Identify which cell holds the provided text, then report its (X, Y) central coordinate. 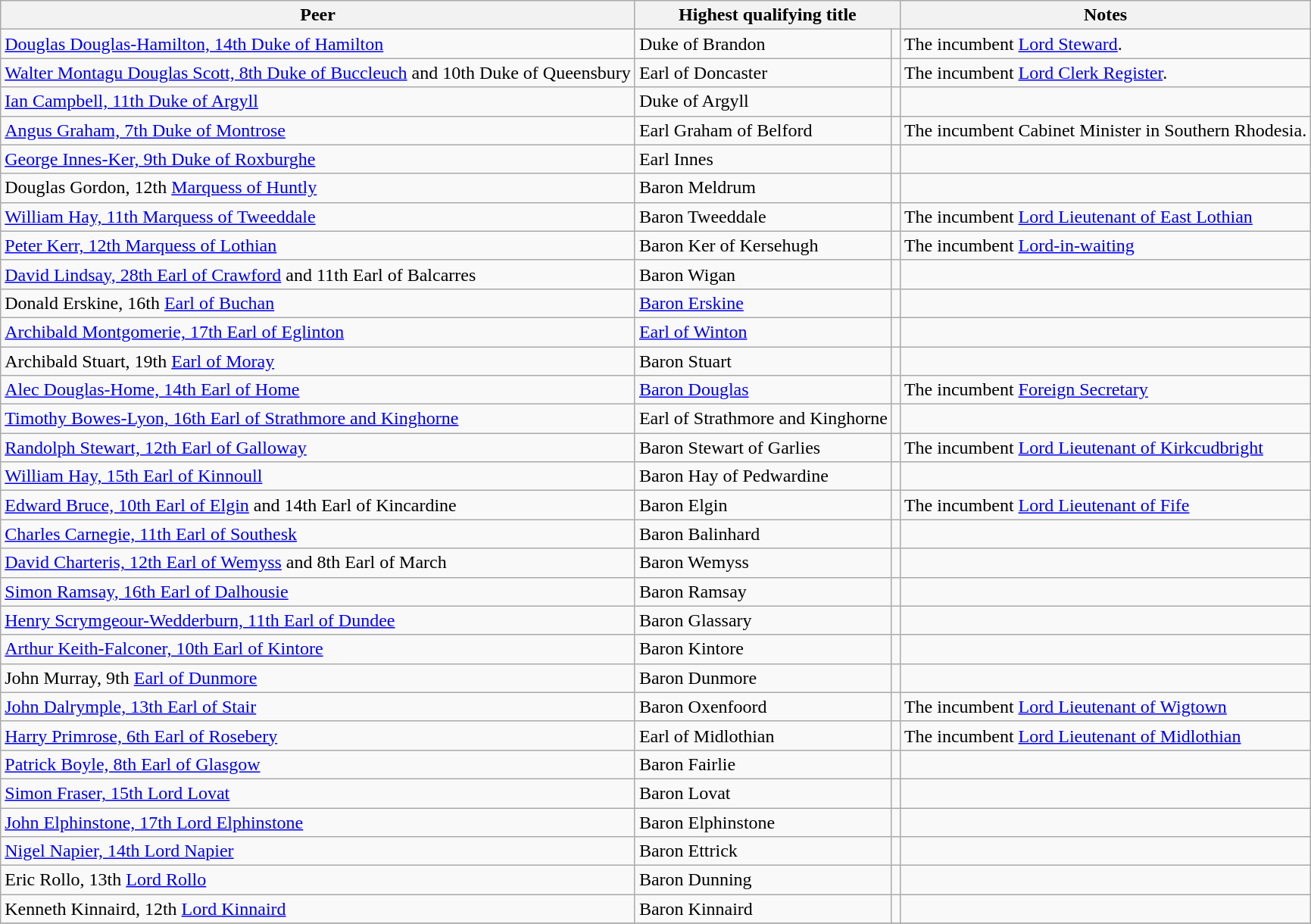
Baron Kinnaird (763, 909)
The incumbent Lord Lieutenant of Midlothian (1105, 735)
Donald Erskine, 16th Earl of Buchan (318, 303)
The incumbent Lord Lieutenant of Wigtown (1105, 707)
Alec Douglas-Home, 14th Earl of Home (318, 390)
Henry Scrymgeour-Wedderburn, 11th Earl of Dundee (318, 620)
Simon Ramsay, 16th Earl of Dalhousie (318, 592)
Baron Ker of Kersehugh (763, 245)
Baron Dunning (763, 880)
Timothy Bowes-Lyon, 16th Earl of Strathmore and Kinghorne (318, 419)
Patrick Boyle, 8th Earl of Glasgow (318, 764)
Earl Innes (763, 159)
The incumbent Lord Steward. (1105, 44)
Nigel Napier, 14th Lord Napier (318, 851)
The incumbent Lord Lieutenant of Fife (1105, 505)
Baron Tweeddale (763, 217)
Baron Kintore (763, 649)
Highest qualifying title (767, 15)
John Murray, 9th Earl of Dunmore (318, 678)
Notes (1105, 15)
Douglas Douglas-Hamilton, 14th Duke of Hamilton (318, 44)
Angus Graham, 7th Duke of Montrose (318, 130)
Earl of Winton (763, 332)
The incumbent Lord-in-waiting (1105, 245)
Peer (318, 15)
Baron Wemyss (763, 563)
John Dalrymple, 13th Earl of Stair (318, 707)
Harry Primrose, 6th Earl of Rosebery (318, 735)
The incumbent Lord Clerk Register. (1105, 73)
John Elphinstone, 17th Lord Elphinstone (318, 822)
Walter Montagu Douglas Scott, 8th Duke of Buccleuch and 10th Duke of Queensbury (318, 73)
Baron Dunmore (763, 678)
Earl of Midlothian (763, 735)
Eric Rollo, 13th Lord Rollo (318, 880)
The incumbent Foreign Secretary (1105, 390)
Baron Elphinstone (763, 822)
David Charteris, 12th Earl of Wemyss and 8th Earl of March (318, 563)
Earl of Strathmore and Kinghorne (763, 419)
Archibald Stuart, 19th Earl of Moray (318, 361)
Baron Elgin (763, 505)
The incumbent Cabinet Minister in Southern Rhodesia. (1105, 130)
Duke of Argyll (763, 101)
George Innes-Ker, 9th Duke of Roxburghe (318, 159)
Baron Stewart of Garlies (763, 448)
Archibald Montgomerie, 17th Earl of Eglinton (318, 332)
Baron Ramsay (763, 592)
Charles Carnegie, 11th Earl of Southesk (318, 534)
Baron Balinhard (763, 534)
The incumbent Lord Lieutenant of East Lothian (1105, 217)
Baron Wigan (763, 274)
Simon Fraser, 15th Lord Lovat (318, 793)
Baron Erskine (763, 303)
Duke of Brandon (763, 44)
Ian Campbell, 11th Duke of Argyll (318, 101)
Baron Oxenfoord (763, 707)
Baron Ettrick (763, 851)
Earl Graham of Belford (763, 130)
Baron Hay of Pedwardine (763, 476)
Baron Lovat (763, 793)
Edward Bruce, 10th Earl of Elgin and 14th Earl of Kincardine (318, 505)
Peter Kerr, 12th Marquess of Lothian (318, 245)
Baron Fairlie (763, 764)
The incumbent Lord Lieutenant of Kirkcudbright (1105, 448)
William Hay, 11th Marquess of Tweeddale (318, 217)
Randolph Stewart, 12th Earl of Galloway (318, 448)
Baron Douglas (763, 390)
Kenneth Kinnaird, 12th Lord Kinnaird (318, 909)
William Hay, 15th Earl of Kinnoull (318, 476)
Arthur Keith-Falconer, 10th Earl of Kintore (318, 649)
Douglas Gordon, 12th Marquess of Huntly (318, 188)
David Lindsay, 28th Earl of Crawford and 11th Earl of Balcarres (318, 274)
Baron Stuart (763, 361)
Earl of Doncaster (763, 73)
Baron Meldrum (763, 188)
Baron Glassary (763, 620)
